Capture the cell that displays the provided text and extract its [X, Y] central coordinate. 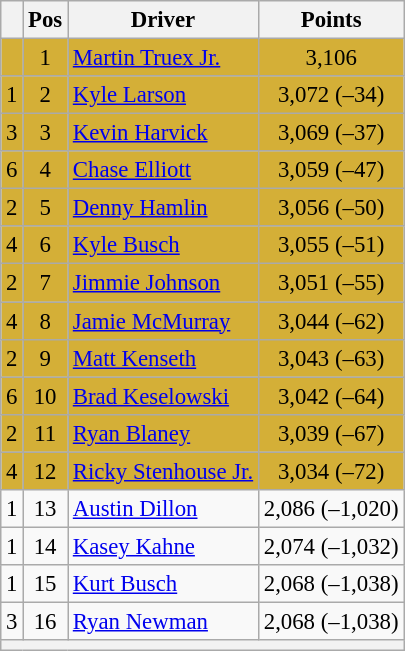
3,059 (–47) [330, 170]
3,055 (–51) [330, 245]
Kurt Busch [164, 584]
3,072 (–34) [330, 95]
8 [46, 321]
2,086 (–1,020) [330, 509]
Austin Dillon [164, 509]
7 [46, 283]
Matt Kenseth [164, 358]
3,043 (–63) [330, 358]
12 [46, 471]
Ryan Blaney [164, 433]
Denny Hamlin [164, 208]
Kyle Larson [164, 95]
Jamie McMurray [164, 321]
Kyle Busch [164, 245]
16 [46, 621]
Martin Truex Jr. [164, 58]
3,044 (–62) [330, 321]
3,051 (–55) [330, 283]
3,056 (–50) [330, 208]
11 [46, 433]
3,069 (–37) [330, 133]
3,106 [330, 58]
Jimmie Johnson [164, 283]
Ricky Stenhouse Jr. [164, 471]
13 [46, 509]
15 [46, 584]
10 [46, 396]
3,034 (–72) [330, 471]
5 [46, 208]
9 [46, 358]
2,074 (–1,032) [330, 546]
Chase Elliott [164, 170]
Brad Keselowski [164, 396]
Kasey Kahne [164, 546]
Points [330, 20]
Ryan Newman [164, 621]
Kevin Harvick [164, 133]
3,039 (–67) [330, 433]
3,042 (–64) [330, 396]
14 [46, 546]
Pos [46, 20]
Driver [164, 20]
